Detect which cell encompasses the target text, then output its (x, y) center coordinate. 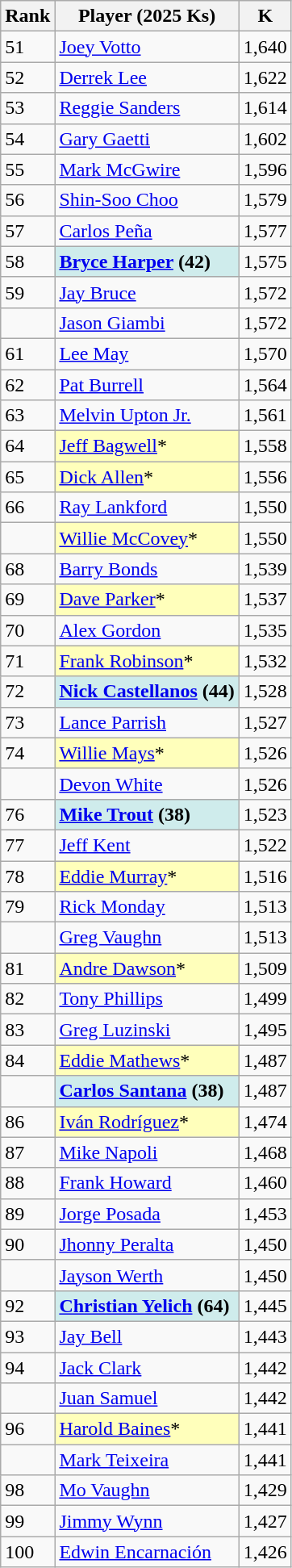
51 (27, 47)
Christian Yelich (64) (147, 1306)
1,622 (265, 77)
87 (27, 1152)
1,474 (265, 1122)
Mark McGwire (147, 169)
Willie McCovey* (147, 538)
92 (27, 1306)
1,640 (265, 47)
Bryce Harper (42) (147, 261)
1,558 (265, 446)
Tony Phillips (147, 999)
Mo Vaughn (147, 1491)
1,596 (265, 169)
1,535 (265, 630)
Eddie Mathews* (147, 1060)
56 (27, 200)
1,527 (265, 722)
76 (27, 814)
Mike Trout (38) (147, 814)
Greg Luzinski (147, 1030)
1,443 (265, 1336)
Jason Giambi (147, 323)
1,539 (265, 569)
63 (27, 416)
1,453 (265, 1214)
Jimmy Wynn (147, 1521)
54 (27, 139)
78 (27, 876)
Nick Castellanos (44) (147, 692)
Greg Vaughn (147, 938)
74 (27, 753)
70 (27, 630)
Alex Gordon (147, 630)
1,537 (265, 600)
Jeff Kent (147, 845)
90 (27, 1244)
62 (27, 385)
1,495 (265, 1030)
72 (27, 692)
79 (27, 907)
Derrek Lee (147, 77)
71 (27, 661)
Dave Parker* (147, 600)
1,532 (265, 661)
Reggie Sanders (147, 108)
1,516 (265, 876)
100 (27, 1552)
1,570 (265, 353)
Carlos Peña (147, 231)
1,509 (265, 968)
1,460 (265, 1183)
52 (27, 77)
1,468 (265, 1152)
89 (27, 1214)
Carlos Santana (38) (147, 1091)
66 (27, 508)
81 (27, 968)
Mike Napoli (147, 1152)
99 (27, 1521)
73 (27, 722)
55 (27, 169)
1,523 (265, 814)
Ray Lankford (147, 508)
Andre Dawson* (147, 968)
1,522 (265, 845)
68 (27, 569)
Edwin Encarnación (147, 1552)
61 (27, 353)
77 (27, 845)
1,528 (265, 692)
1,602 (265, 139)
Jay Bruce (147, 292)
65 (27, 477)
Pat Burrell (147, 385)
Frank Howard (147, 1183)
Joey Votto (147, 47)
1,577 (265, 231)
Jeff Bagwell* (147, 446)
64 (27, 446)
Jay Bell (147, 1336)
Willie Mays* (147, 753)
Mark Teixeira (147, 1460)
83 (27, 1030)
1,579 (265, 200)
Melvin Upton Jr. (147, 416)
1,564 (265, 385)
84 (27, 1060)
86 (27, 1122)
Jhonny Peralta (147, 1244)
Barry Bonds (147, 569)
59 (27, 292)
Devon White (147, 784)
Lee May (147, 353)
Gary Gaetti (147, 139)
Jorge Posada (147, 1214)
Dick Allen* (147, 477)
Juan Samuel (147, 1399)
1,429 (265, 1491)
Player (2025 Ks) (147, 16)
Frank Robinson* (147, 661)
1,561 (265, 416)
82 (27, 999)
Eddie Murray* (147, 876)
53 (27, 108)
Lance Parrish (147, 722)
94 (27, 1368)
1,556 (265, 477)
1,426 (265, 1552)
Jayson Werth (147, 1275)
Harold Baines* (147, 1429)
1,575 (265, 261)
1,445 (265, 1306)
1,499 (265, 999)
69 (27, 600)
Rank (27, 16)
Shin-Soo Choo (147, 200)
1,427 (265, 1521)
98 (27, 1491)
88 (27, 1183)
Jack Clark (147, 1368)
96 (27, 1429)
Rick Monday (147, 907)
58 (27, 261)
1,614 (265, 108)
93 (27, 1336)
Iván Rodríguez* (147, 1122)
57 (27, 231)
K (265, 16)
